Identify which cell holds the provided text, then report its [X, Y] central coordinate. 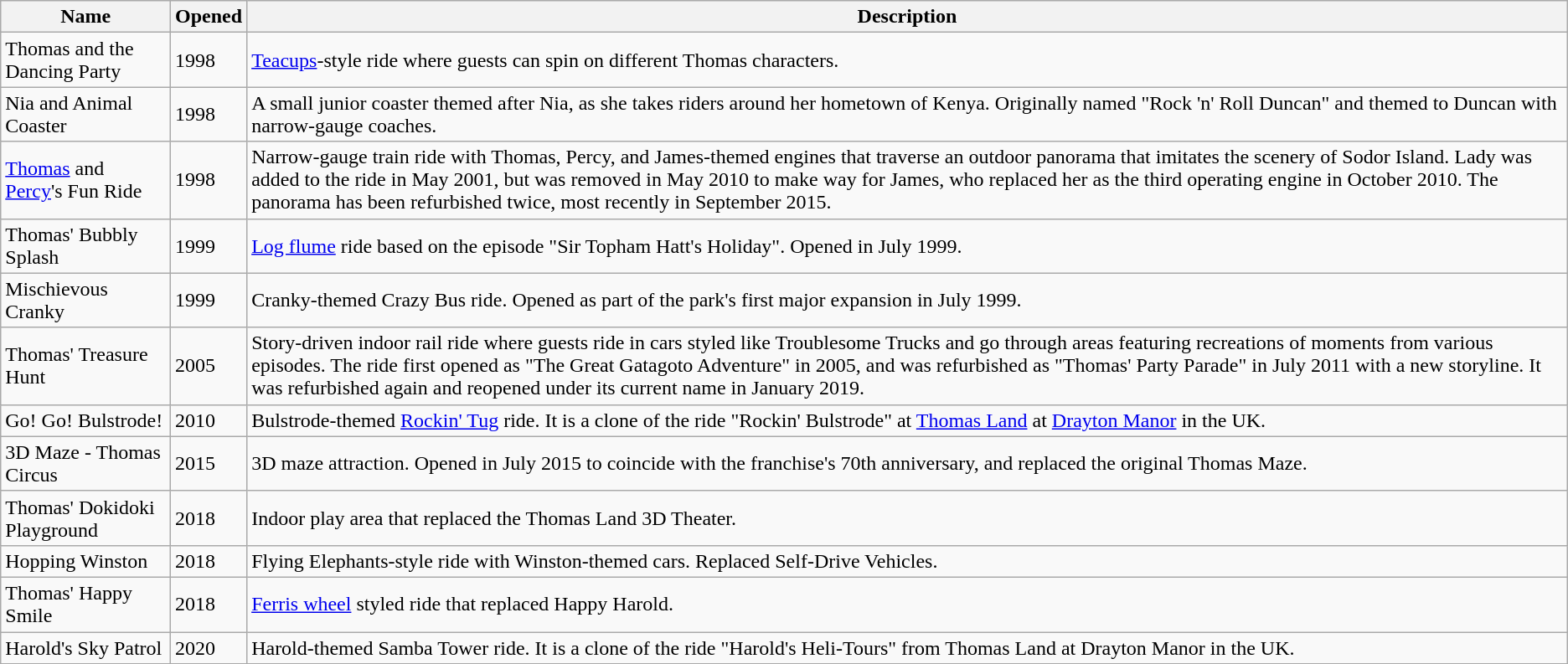
Indoor play area that replaced the Thomas Land 3D Theater. [908, 517]
Cranky-themed Crazy Bus ride. Opened as part of the park's first major expansion in July 1999. [908, 300]
Thomas' Treasure Hunt [85, 366]
Harold-themed Samba Tower ride. It is a clone of the ride "Harold's Heli-Tours" from Thomas Land at Drayton Manor in the UK. [908, 647]
Harold's Sky Patrol [85, 647]
Thomas' Happy Smile [85, 605]
Bulstrode-themed Rockin' Tug ride. It is a clone of the ride "Rockin' Bulstrode" at Thomas Land at Drayton Manor in the UK. [908, 420]
Thomas' Bubbly Splash [85, 246]
2005 [209, 366]
Teacups-style ride where guests can spin on different Thomas characters. [908, 60]
Hopping Winston [85, 561]
2010 [209, 420]
Thomas and the Dancing Party [85, 60]
Mischievous Cranky [85, 300]
Go! Go! Bulstrode! [85, 420]
2020 [209, 647]
3D maze attraction. Opened in July 2015 to coincide with the franchise's 70th anniversary, and replaced the original Thomas Maze. [908, 464]
Log flume ride based on the episode "Sir Topham Hatt's Holiday". Opened in July 1999. [908, 246]
Thomas' Dokidoki Playground [85, 517]
Flying Elephants-style ride with Winston-themed cars. Replaced Self-Drive Vehicles. [908, 561]
3D Maze - Thomas Circus [85, 464]
Opened [209, 17]
Description [908, 17]
2015 [209, 464]
Nia and Animal Coaster [85, 114]
Ferris wheel styled ride that replaced Happy Harold. [908, 605]
Thomas and Percy's Fun Ride [85, 180]
Name [85, 17]
